Locate the cell with the specified text and output its (X, Y) center coordinate. 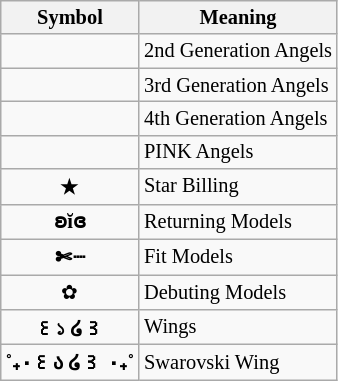
Meaning (238, 17)
Symbol (70, 17)
Swarovski Wing (238, 362)
2nd Generation Angels (238, 51)
✿ (70, 292)
PINK Angels (238, 152)
Returning Models (238, 222)
꒰১ ໒꒱ (70, 326)
✄┈ (70, 256)
ʚĭɞ (70, 222)
★ (70, 186)
3rd Generation Angels (238, 85)
4th Generation Angels (238, 118)
Wings (238, 326)
Fit Models (238, 256)
˚₊‧꒰ა ໒꒱ ‧₊˚ (70, 362)
Debuting Models (238, 292)
Star Billing (238, 186)
